Capture the cell that displays the provided text and extract its [x, y] central coordinate. 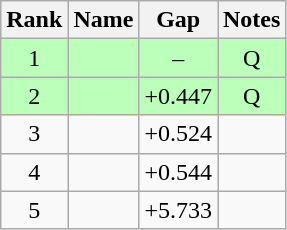
Gap [178, 20]
Notes [252, 20]
Rank [34, 20]
+5.733 [178, 210]
+0.447 [178, 96]
1 [34, 58]
+0.544 [178, 172]
– [178, 58]
2 [34, 96]
Name [104, 20]
5 [34, 210]
3 [34, 134]
+0.524 [178, 134]
4 [34, 172]
